From the cell containing the given text, extract its center point as [X, Y] coordinate. 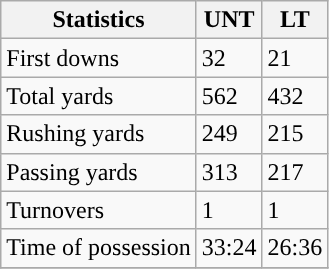
249 [229, 134]
215 [295, 134]
217 [295, 172]
Turnovers [99, 210]
562 [229, 96]
UNT [229, 20]
432 [295, 96]
Time of possession [99, 248]
Rushing yards [99, 134]
32 [229, 58]
Statistics [99, 20]
First downs [99, 58]
26:36 [295, 248]
21 [295, 58]
Passing yards [99, 172]
313 [229, 172]
Total yards [99, 96]
LT [295, 20]
33:24 [229, 248]
